Return (x, y) of the center of cell containing provided text 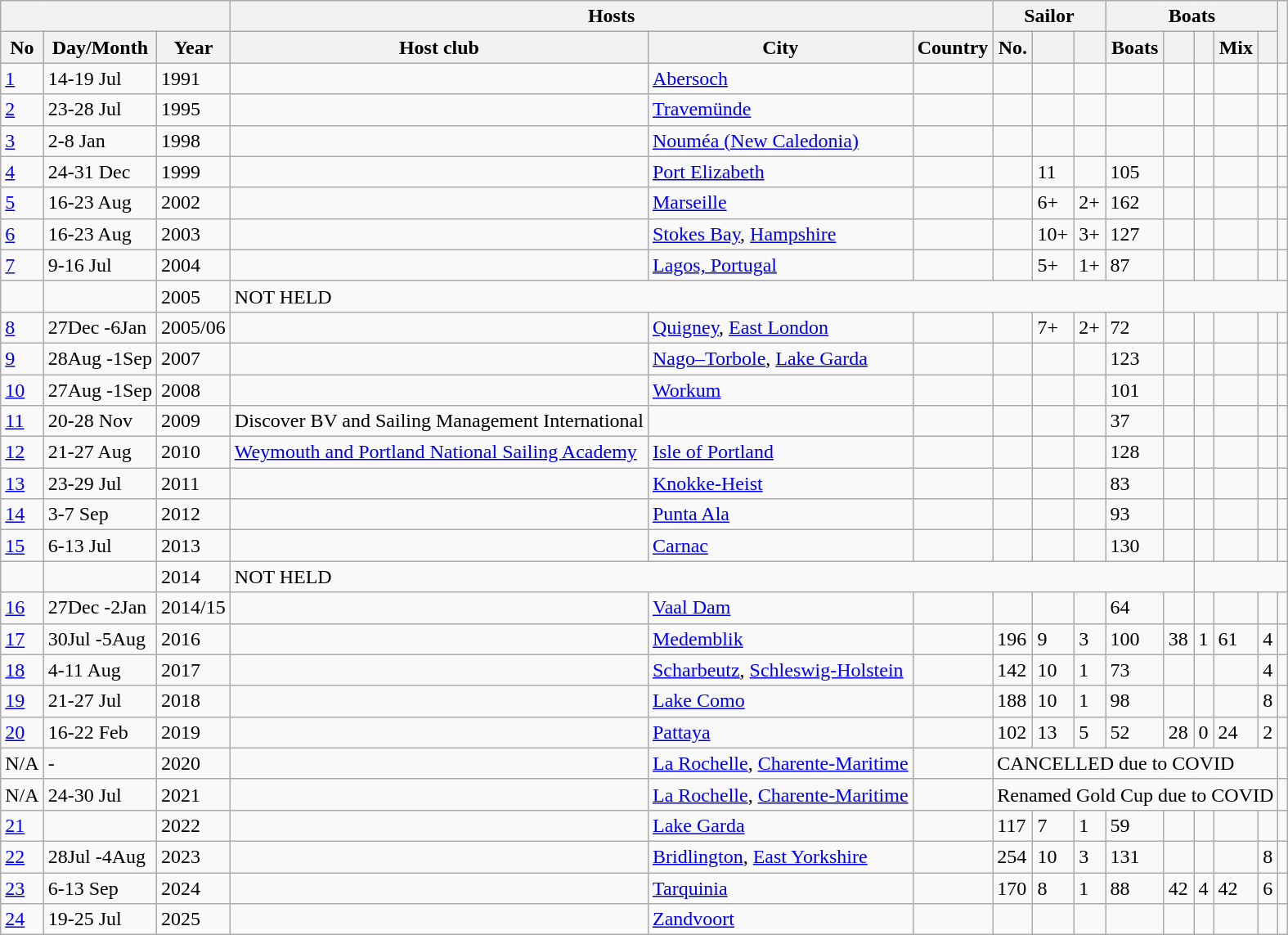
27Dec -2Jan (100, 608)
14 (22, 515)
131 (1135, 856)
38 (1179, 639)
2007 (194, 358)
2002 (194, 203)
20 (22, 732)
2021 (194, 794)
2019 (194, 732)
Scharbeutz, Schleswig-Holstein (780, 670)
2024 (194, 888)
2008 (194, 390)
Nago–Torbole, Lake Garda (780, 358)
No. (1012, 47)
128 (1135, 452)
Isle of Portland (780, 452)
16 (22, 608)
1999 (194, 172)
21 (22, 825)
64 (1135, 608)
2014/15 (194, 608)
6-13 Sep (100, 888)
0 (1204, 732)
6+ (1053, 203)
196 (1012, 639)
1991 (194, 79)
100 (1135, 639)
12 (22, 452)
Travemünde (780, 110)
Sailor (1049, 16)
16-22 Feb (100, 732)
130 (1135, 546)
188 (1012, 701)
5+ (1053, 265)
2005 (194, 296)
Vaal Dam (780, 608)
2020 (194, 763)
2013 (194, 546)
2012 (194, 515)
Year (194, 47)
2016 (194, 639)
CANCELLED due to COVID (1135, 763)
61 (1236, 639)
28 (1179, 732)
123 (1135, 358)
City (780, 47)
117 (1012, 825)
Host club (438, 47)
30Jul -5Aug (100, 639)
Bridlington, East Yorkshire (780, 856)
2025 (194, 919)
Stokes Bay, Hampshire (780, 234)
105 (1135, 172)
2003 (194, 234)
Marseille (780, 203)
2022 (194, 825)
24-31 Dec (100, 172)
Hosts (612, 16)
22 (22, 856)
3+ (1090, 234)
2010 (194, 452)
23-28 Jul (100, 110)
21-27 Jul (100, 701)
24-30 Jul (100, 794)
27Dec -6Jan (100, 327)
28Aug -1Sep (100, 358)
Renamed Gold Cup due to COVID (1135, 794)
9-16 Jul (100, 265)
10+ (1053, 234)
1995 (194, 110)
83 (1135, 483)
18 (22, 670)
19 (22, 701)
- (100, 763)
Zandvoort (780, 919)
127 (1135, 234)
Medemblik (780, 639)
2011 (194, 483)
2014 (194, 577)
21-27 Aug (100, 452)
98 (1135, 701)
4-11 Aug (100, 670)
Lagos, Portugal (780, 265)
Tarquinia (780, 888)
Discover BV and Sailing Management International (438, 421)
Port Elizabeth (780, 172)
Lake Garda (780, 825)
170 (1012, 888)
Punta Ala (780, 515)
1+ (1090, 265)
17 (22, 639)
23-29 Jul (100, 483)
Workum (780, 390)
3-7 Sep (100, 515)
59 (1135, 825)
142 (1012, 670)
Abersoch (780, 79)
101 (1135, 390)
73 (1135, 670)
162 (1135, 203)
2004 (194, 265)
Day/Month (100, 47)
Pattaya (780, 732)
52 (1135, 732)
2-8 Jan (100, 141)
Lake Como (780, 701)
2018 (194, 701)
6-13 Jul (100, 546)
88 (1135, 888)
15 (22, 546)
2023 (194, 856)
102 (1012, 732)
Weymouth and Portland National Sailing Academy (438, 452)
Country (953, 47)
Nouméa (New Caledonia) (780, 141)
2009 (194, 421)
23 (22, 888)
27Aug -1Sep (100, 390)
Mix (1236, 47)
7+ (1053, 327)
14-19 Jul (100, 79)
87 (1135, 265)
93 (1135, 515)
72 (1135, 327)
No (22, 47)
37 (1135, 421)
20-28 Nov (100, 421)
1998 (194, 141)
2017 (194, 670)
Quigney, East London (780, 327)
254 (1012, 856)
Carnac (780, 546)
Knokke-Heist (780, 483)
2005/06 (194, 327)
19-25 Jul (100, 919)
28Jul -4Aug (100, 856)
